From the cell containing the given text, extract its center point as (x, y) coordinate. 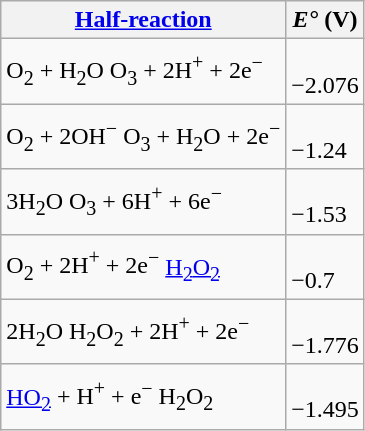
E° (V) (326, 20)
O2 + H2O O3 + 2H+ + 2e− (144, 72)
−1.495 (326, 396)
−1.776 (326, 332)
−2.076 (326, 72)
3H2O O3 + 6H+ + 6e− (144, 202)
Half-reaction (144, 20)
HO2 + H+ + e− H2O2 (144, 396)
2H2O H2O2 + 2H+ + 2e− (144, 332)
−0.7 (326, 266)
O2 + 2H+ + 2e− H2O2 (144, 266)
O2 + 2OH− O3 + H2O + 2e− (144, 136)
−1.24 (326, 136)
−1.53 (326, 202)
